Return the [x, y] coordinate for the center point of the cell that contains the specified text.  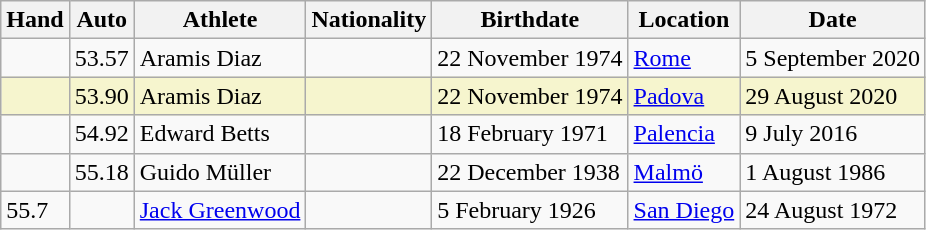
54.92 [102, 134]
Hand [35, 20]
5 February 1926 [530, 210]
Rome [684, 58]
Malmö [684, 172]
53.57 [102, 58]
Location [684, 20]
Jack Greenwood [220, 210]
Nationality [369, 20]
Birthdate [530, 20]
Athlete [220, 20]
Padova [684, 96]
22 December 1938 [530, 172]
55.18 [102, 172]
Date [833, 20]
1 August 1986 [833, 172]
San Diego [684, 210]
29 August 2020 [833, 96]
18 February 1971 [530, 134]
53.90 [102, 96]
9 July 2016 [833, 134]
Palencia [684, 134]
Guido Müller [220, 172]
Edward Betts [220, 134]
Auto [102, 20]
55.7 [35, 210]
24 August 1972 [833, 210]
5 September 2020 [833, 58]
